Scan for the cell matching the given text and deliver its [X, Y] coordinate at center. 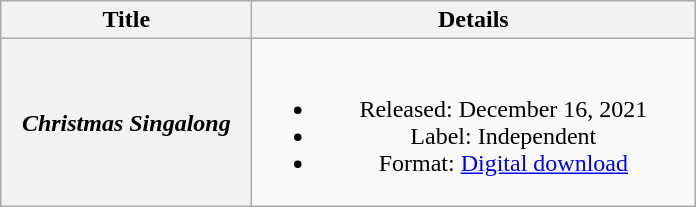
Christmas Singalong [126, 122]
Title [126, 20]
Details [474, 20]
Released: December 16, 2021Label: IndependentFormat: Digital download [474, 122]
